Search for the cell housing the specified text and yield its [X, Y] center coordinate. 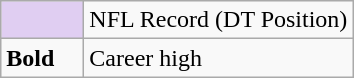
Bold [42, 58]
Career high [218, 58]
NFL Record (DT Position) [218, 20]
